Provide the (X, Y) coordinate of the cell's center where the given text is located.  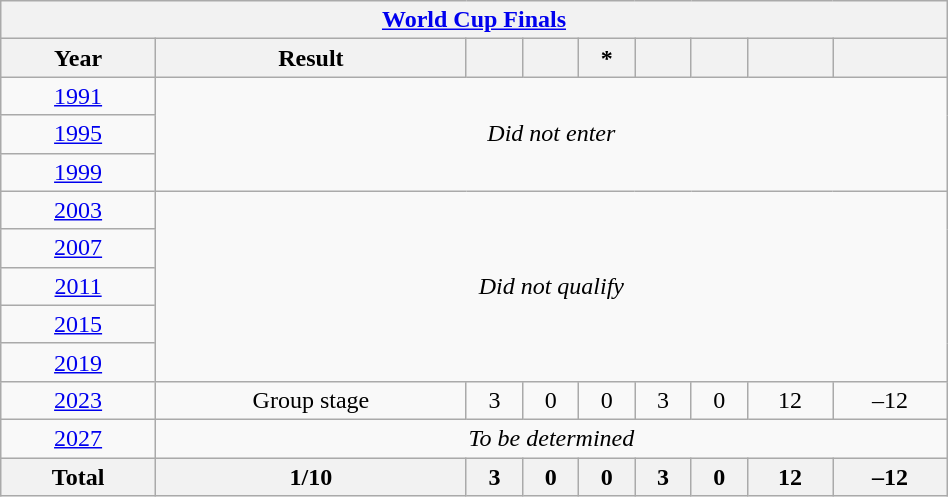
1991 (78, 96)
2019 (78, 362)
1999 (78, 172)
Did not enter (551, 134)
2011 (78, 286)
2007 (78, 248)
2023 (78, 400)
World Cup Finals (474, 20)
Total (78, 477)
Result (310, 58)
Year (78, 58)
* (607, 58)
1/10 (310, 477)
Group stage (310, 400)
2027 (78, 438)
To be determined (551, 438)
2015 (78, 324)
2003 (78, 210)
1995 (78, 134)
Did not qualify (551, 286)
